For the text-containing cell, return its midpoint in [x, y] coordinate format. 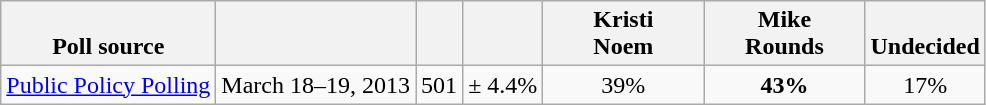
501 [440, 85]
March 18–19, 2013 [316, 85]
KristiNoem [624, 34]
Undecided [925, 34]
39% [624, 85]
Poll source [108, 34]
43% [784, 85]
MikeRounds [784, 34]
17% [925, 85]
Public Policy Polling [108, 85]
± 4.4% [503, 85]
